Locate the cell with the specified text and output its [X, Y] center coordinate. 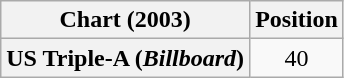
Chart (2003) [126, 20]
Position [297, 20]
40 [297, 58]
US Triple-A (Billboard) [126, 58]
